Return the [x, y] coordinate for the center point of the cell that contains the specified text.  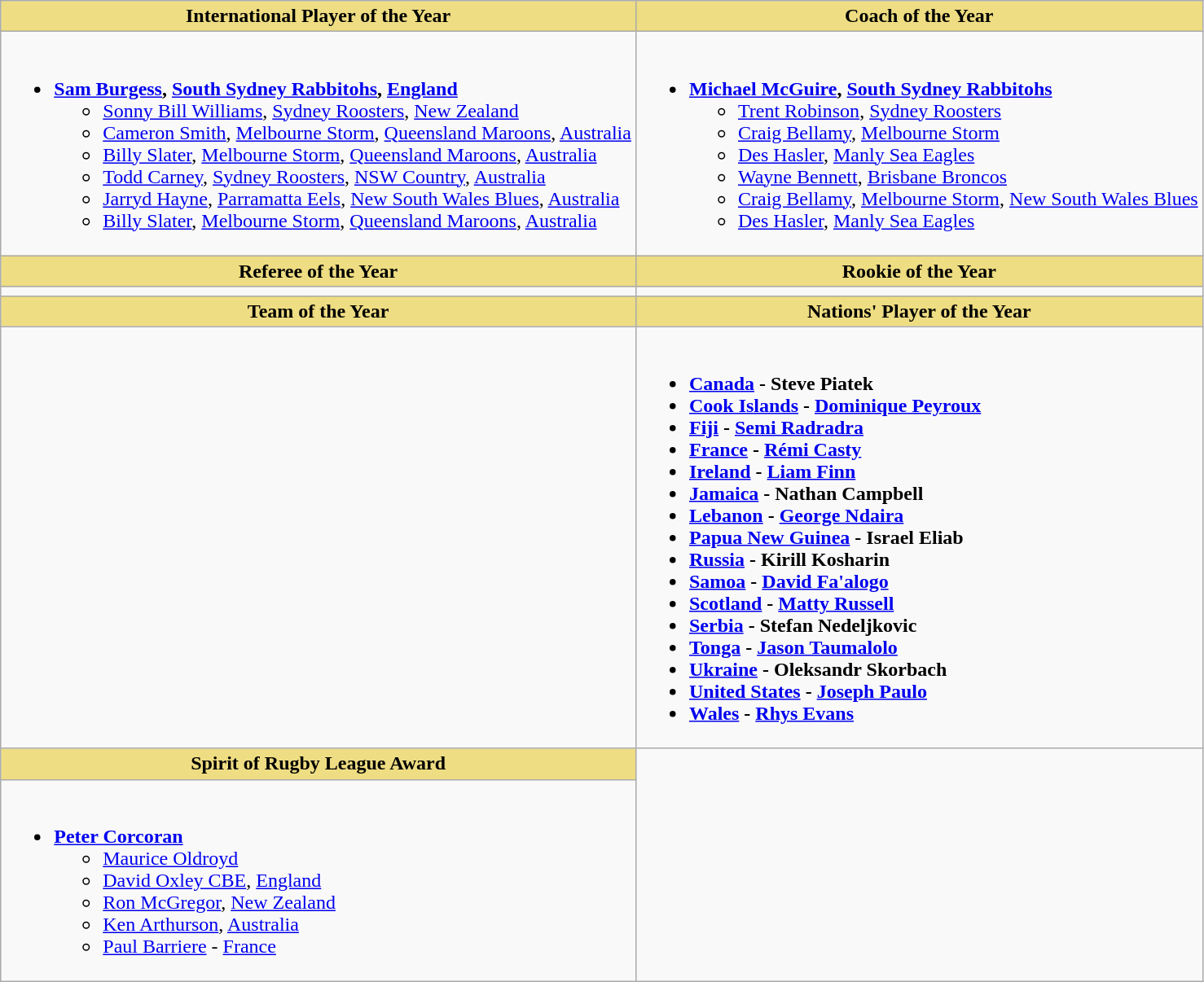
Nations' Player of the Year [919, 311]
Team of the Year [319, 311]
Rookie of the Year [919, 271]
Peter CorcoranMaurice OldroydDavid Oxley CBE, EnglandRon McGregor, New ZealandKen Arthurson, AustraliaPaul Barriere - France [319, 880]
Referee of the Year [319, 271]
Coach of the Year [919, 16]
International Player of the Year [319, 16]
Spirit of Rugby League Award [319, 764]
